Locate the cell with the specified text and output its (X, Y) center coordinate. 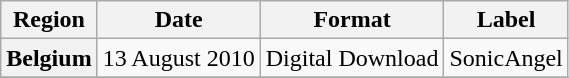
Label (506, 20)
Digital Download (352, 58)
Region (49, 20)
Date (178, 20)
13 August 2010 (178, 58)
Format (352, 20)
SonicAngel (506, 58)
Belgium (49, 58)
